Scan for the cell matching the given text and deliver its [X, Y] coordinate at center. 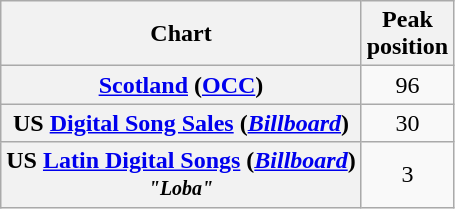
Scotland (OCC) [181, 85]
Peakposition [407, 34]
96 [407, 85]
US Latin Digital Songs (Billboard) "Loba" [181, 174]
Chart [181, 34]
30 [407, 123]
3 [407, 174]
US Digital Song Sales (Billboard) [181, 123]
